Pinpoint the cell where the given text exists, returning its [X, Y] midpoint coordinate. 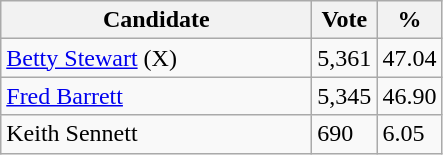
6.05 [410, 134]
5,361 [344, 58]
46.90 [410, 96]
Vote [344, 20]
Betty Stewart (X) [156, 58]
5,345 [344, 96]
Candidate [156, 20]
690 [344, 134]
47.04 [410, 58]
% [410, 20]
Fred Barrett [156, 96]
Keith Sennett [156, 134]
